Locate the cell with the specified text and output its (x, y) center coordinate. 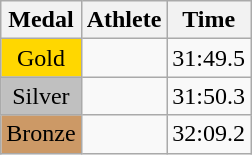
32:09.2 (209, 134)
Medal (41, 20)
31:50.3 (209, 96)
Time (209, 20)
Silver (41, 96)
Bronze (41, 134)
Gold (41, 58)
Athlete (124, 20)
31:49.5 (209, 58)
